Pinpoint the cell where the given text exists, returning its (X, Y) midpoint coordinate. 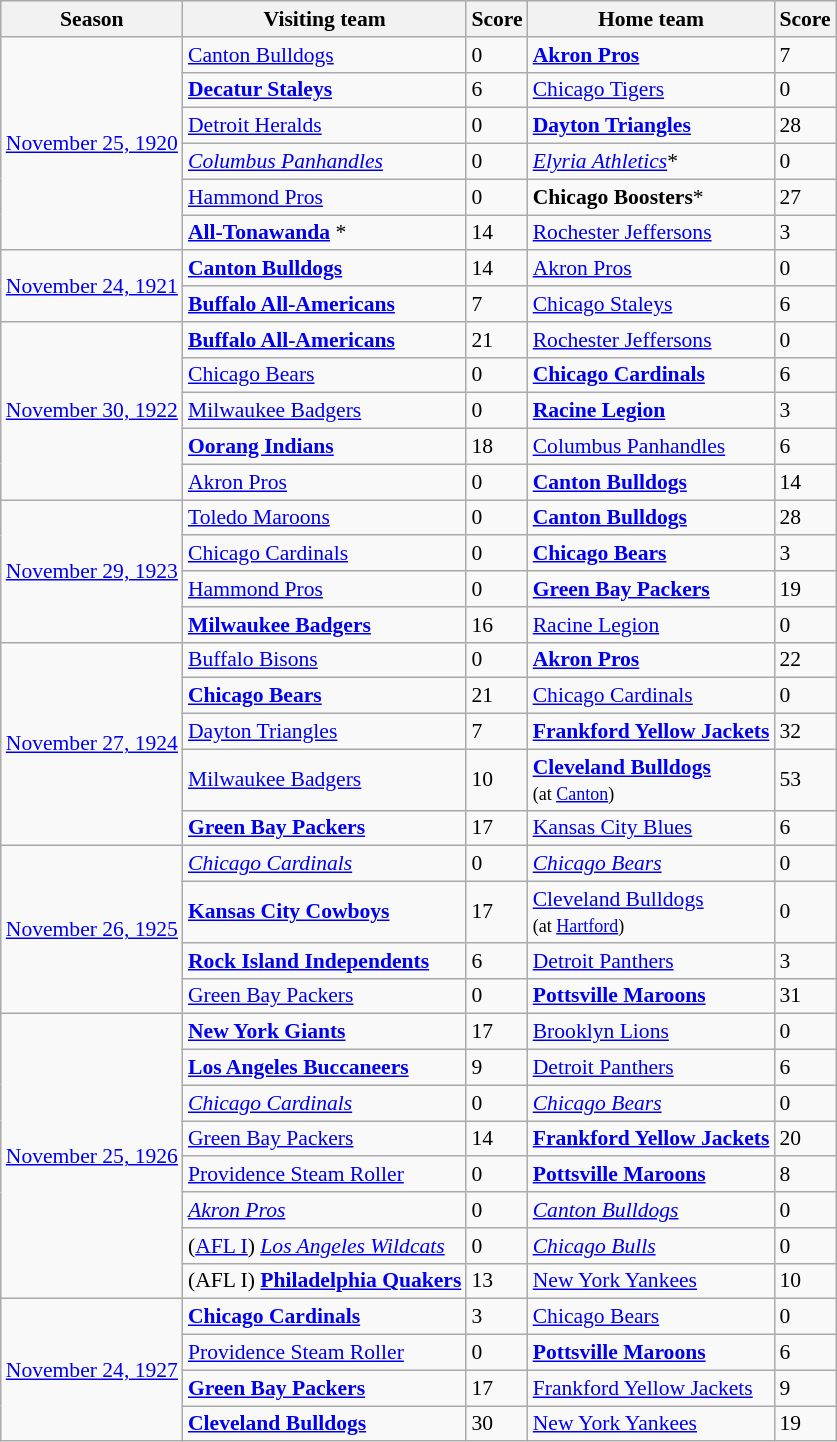
Home team (652, 19)
November 27, 1924 (92, 744)
Detroit Heralds (324, 126)
22 (804, 660)
Cleveland Bulldogs(at Hartford) (652, 912)
13 (496, 1281)
16 (496, 625)
31 (804, 996)
(AFL I) Philadelphia Quakers (324, 1281)
November 24, 1927 (92, 1370)
November 30, 1922 (92, 411)
Elyria Athletics* (652, 162)
Season (92, 19)
Toledo Maroons (324, 518)
Chicago Bulls (652, 1246)
53 (804, 780)
Rock Island Independents (324, 961)
Decatur Staleys (324, 90)
Oorang Indians (324, 447)
November 26, 1925 (92, 930)
Cleveland Bulldogs (324, 1424)
27 (804, 197)
November 25, 1920 (92, 144)
(AFL I) Los Angeles Wildcats (324, 1246)
18 (496, 447)
32 (804, 732)
Los Angeles Buccaneers (324, 1068)
November 25, 1926 (92, 1156)
Kansas City Blues (652, 828)
November 24, 1921 (92, 286)
All-Tonawanda * (324, 233)
Visiting team (324, 19)
20 (804, 1139)
Brooklyn Lions (652, 1032)
November 29, 1923 (92, 571)
Buffalo Bisons (324, 660)
Chicago Boosters* (652, 197)
Chicago Tigers (652, 90)
30 (496, 1424)
8 (804, 1175)
New York Giants (324, 1032)
Kansas City Cowboys (324, 912)
Chicago Staleys (652, 304)
Cleveland Bulldogs(at Canton) (652, 780)
